Determine the (x, y) coordinate at the center of the cell enclosing the given text.  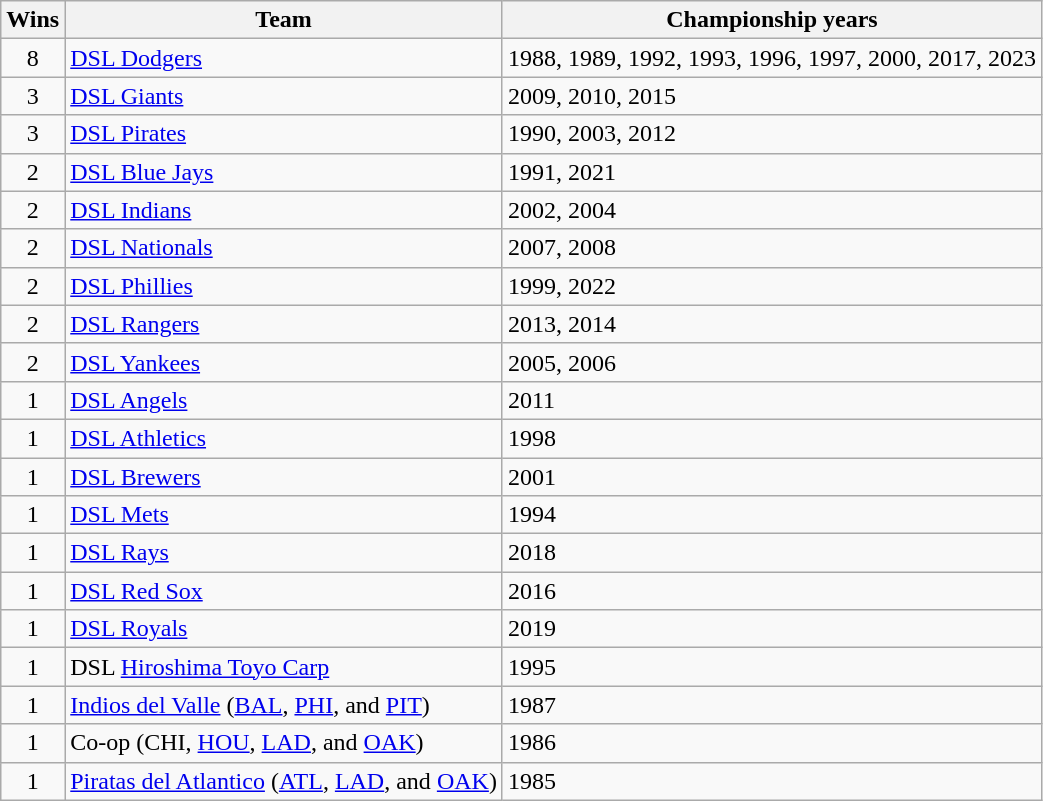
DSL Indians (284, 210)
Co-op (CHI, HOU, LAD, and OAK) (284, 743)
2013, 2014 (772, 324)
2005, 2006 (772, 362)
DSL Red Sox (284, 591)
2019 (772, 629)
1998 (772, 438)
DSL Giants (284, 96)
1999, 2022 (772, 286)
1986 (772, 743)
Championship years (772, 20)
1991, 2021 (772, 172)
DSL Pirates (284, 134)
DSL Hiroshima Toyo Carp (284, 667)
DSL Nationals (284, 248)
DSL Brewers (284, 477)
DSL Phillies (284, 286)
DSL Athletics (284, 438)
DSL Rays (284, 553)
1990, 2003, 2012 (772, 134)
Wins (33, 20)
2016 (772, 591)
2002, 2004 (772, 210)
DSL Mets (284, 515)
DSL Yankees (284, 362)
2001 (772, 477)
Piratas del Atlantico (ATL, LAD, and OAK) (284, 781)
DSL Rangers (284, 324)
1995 (772, 667)
Indios del Valle (BAL, PHI, and PIT) (284, 705)
1988, 1989, 1992, 1993, 1996, 1997, 2000, 2017, 2023 (772, 58)
1987 (772, 705)
2018 (772, 553)
DSL Blue Jays (284, 172)
2011 (772, 400)
2009, 2010, 2015 (772, 96)
DSL Angels (284, 400)
DSL Dodgers (284, 58)
Team (284, 20)
2007, 2008 (772, 248)
1985 (772, 781)
1994 (772, 515)
DSL Royals (284, 629)
8 (33, 58)
